Find where the given text appears and provide that cell's center as (x, y) coordinate. 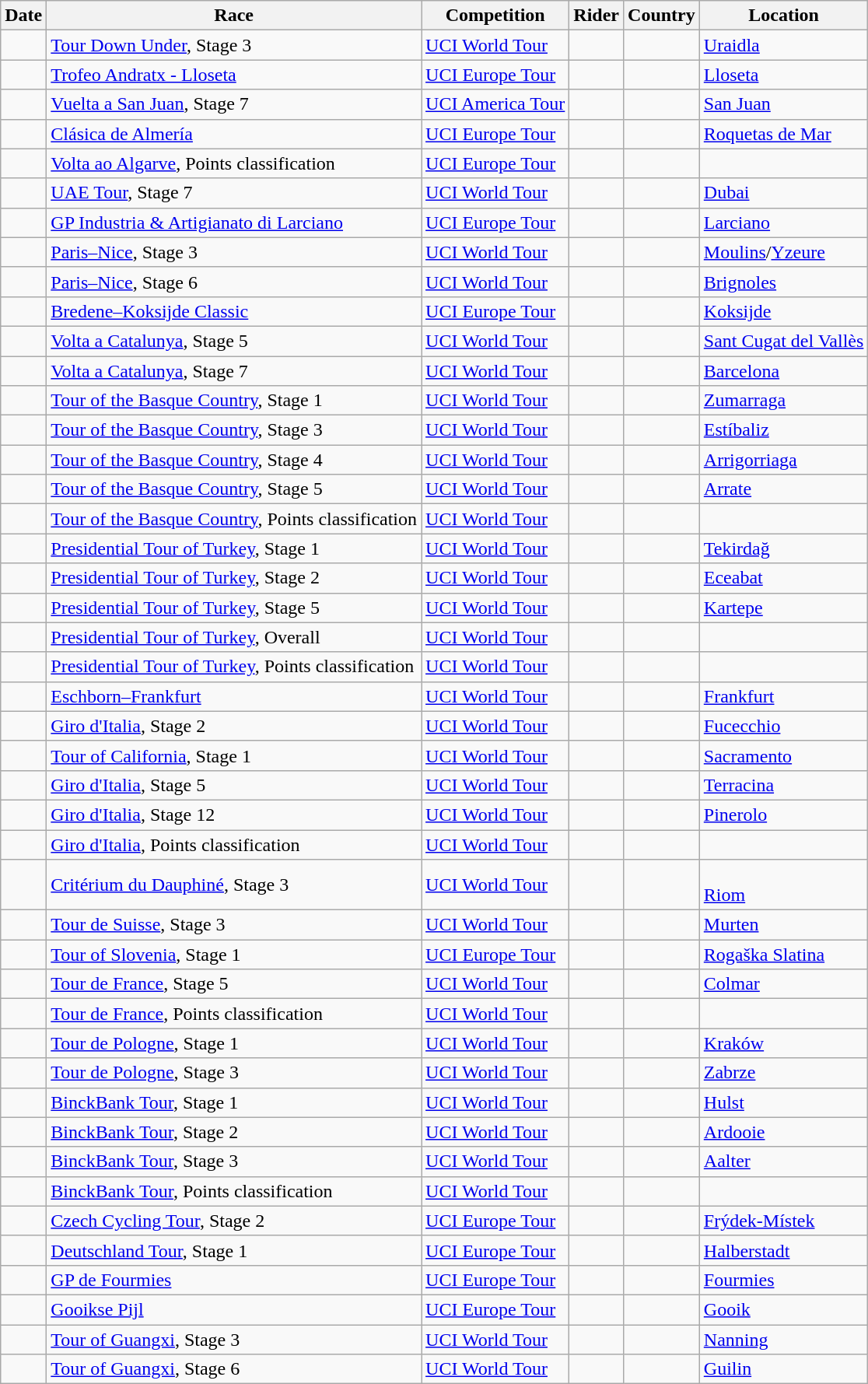
Tour of Guangxi, Stage 3 (234, 1339)
Fucecchio (784, 726)
Ardooie (784, 1132)
Rogaška Slatina (784, 955)
Larciano (784, 222)
Giro d'Italia, Stage 2 (234, 726)
Kraków (784, 1043)
Location (784, 16)
Critérium du Dauphiné, Stage 3 (234, 885)
Country (662, 16)
Hulst (784, 1102)
Zumarraga (784, 401)
Tour de Pologne, Stage 3 (234, 1073)
Paris–Nice, Stage 6 (234, 282)
Moulins/Yzeure (784, 252)
Eschborn–Frankfurt (234, 696)
Presidential Tour of Turkey, Stage 5 (234, 608)
Rider (597, 16)
Race (234, 16)
Lloseta (784, 75)
Frýdek-Místek (784, 1221)
Roquetas de Mar (784, 134)
Presidential Tour of Turkey, Stage 1 (234, 548)
BinckBank Tour, Stage 1 (234, 1102)
Deutschland Tour, Stage 1 (234, 1250)
Giro d'Italia, Points classification (234, 844)
Koksijde (784, 311)
Pinerolo (784, 815)
Tour Down Under, Stage 3 (234, 45)
UAE Tour, Stage 7 (234, 193)
Volta a Catalunya, Stage 7 (234, 371)
Gooikse Pijl (234, 1309)
Date (23, 16)
Sant Cugat del Vallès (784, 341)
Tekirdağ (784, 548)
Tour of Guangxi, Stage 6 (234, 1369)
Barcelona (784, 371)
Tour de Suisse, Stage 3 (234, 925)
Murten (784, 925)
San Juan (784, 104)
GP de Fourmies (234, 1280)
Arrigorriaga (784, 460)
Tour of the Basque Country, Points classification (234, 519)
Tour of the Basque Country, Stage 4 (234, 460)
GP Industria & Artigianato di Larciano (234, 222)
Czech Cycling Tour, Stage 2 (234, 1221)
Guilin (784, 1369)
Nanning (784, 1339)
Gooik (784, 1309)
Giro d'Italia, Stage 12 (234, 815)
Tour de Pologne, Stage 1 (234, 1043)
Volta a Catalunya, Stage 5 (234, 341)
Tour of the Basque Country, Stage 5 (234, 489)
Riom (784, 885)
Eceabat (784, 578)
UCI America Tour (495, 104)
BinckBank Tour, Stage 3 (234, 1162)
Zabrze (784, 1073)
Clásica de Almería (234, 134)
Presidential Tour of Turkey, Points classification (234, 667)
Tour of the Basque Country, Stage 3 (234, 430)
Competition (495, 16)
Tour of Slovenia, Stage 1 (234, 955)
Tour of California, Stage 1 (234, 755)
Bredene–Koksijde Classic (234, 311)
Fourmies (784, 1280)
Sacramento (784, 755)
Volta ao Algarve, Points classification (234, 163)
Tour of the Basque Country, Stage 1 (234, 401)
Kartepe (784, 608)
Presidential Tour of Turkey, Stage 2 (234, 578)
Vuelta a San Juan, Stage 7 (234, 104)
Giro d'Italia, Stage 5 (234, 785)
Colmar (784, 984)
Brignoles (784, 282)
Dubai (784, 193)
Arrate (784, 489)
Halberstadt (784, 1250)
Estíbaliz (784, 430)
BinckBank Tour, Points classification (234, 1191)
Aalter (784, 1162)
Paris–Nice, Stage 3 (234, 252)
Frankfurt (784, 696)
BinckBank Tour, Stage 2 (234, 1132)
Presidential Tour of Turkey, Overall (234, 637)
Tour de France, Stage 5 (234, 984)
Tour de France, Points classification (234, 1014)
Trofeo Andratx - Lloseta (234, 75)
Terracina (784, 785)
Uraidla (784, 45)
